Detect which cell encompasses the target text, then output its [X, Y] center coordinate. 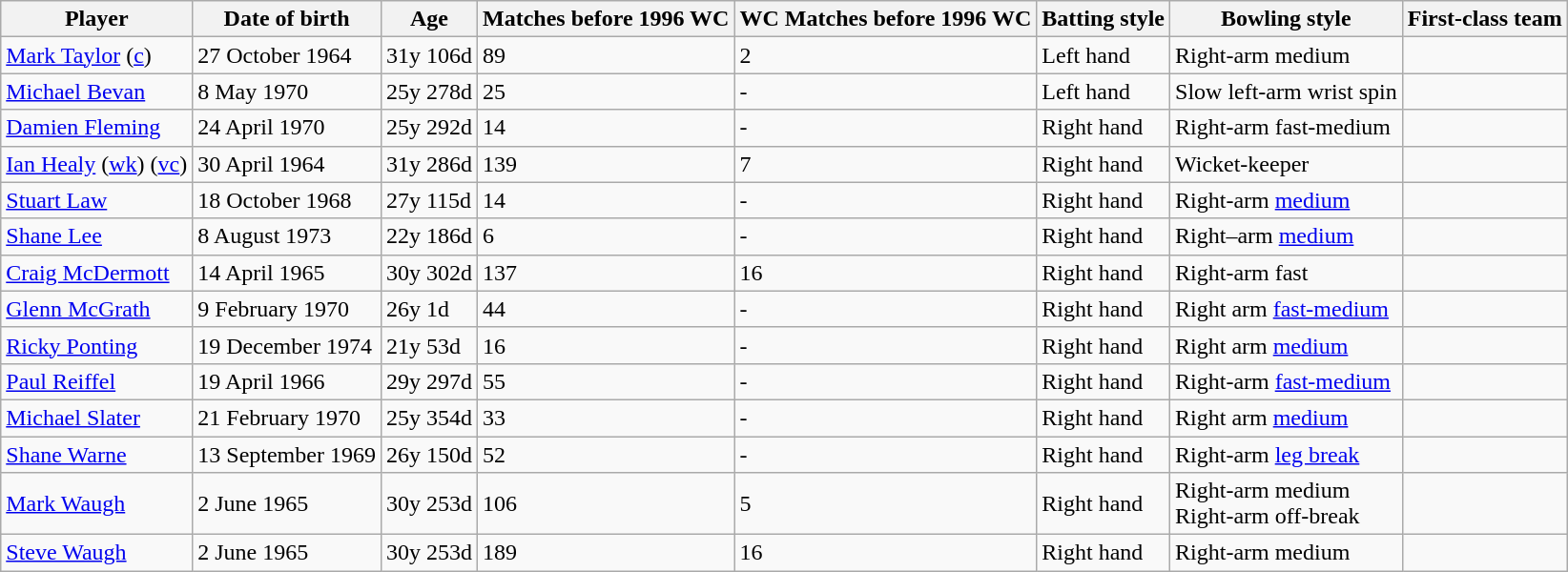
27y 115d [429, 200]
137 [607, 273]
27 October 1964 [287, 55]
8 May 1970 [287, 92]
14 April 1965 [287, 273]
9 February 1970 [287, 309]
26y 1d [429, 309]
Right-arm fast [1287, 273]
Glenn McGrath [97, 309]
139 [607, 164]
Slow left-arm wrist spin [1287, 92]
WC Matches before 1996 WC [885, 19]
25y 354d [429, 418]
13 September 1969 [287, 455]
Wicket-keeper [1287, 164]
Right-arm leg break [1287, 455]
Bowling style [1287, 19]
24 April 1970 [287, 128]
29y 297d [429, 381]
52 [607, 455]
25y 292d [429, 128]
19 April 1966 [287, 381]
2 [885, 55]
Shane Warne [97, 455]
Batting style [1104, 19]
Mark Waugh [97, 503]
26y 150d [429, 455]
Player [97, 19]
31y 286d [429, 164]
22y 186d [429, 236]
Paul Reiffel [97, 381]
7 [885, 164]
Age [429, 19]
Mark Taylor (c) [97, 55]
31y 106d [429, 55]
18 October 1968 [287, 200]
Stuart Law [97, 200]
25 [607, 92]
30y 302d [429, 273]
21y 53d [429, 345]
25y 278d [429, 92]
8 August 1973 [287, 236]
Right–arm medium [1287, 236]
Ian Healy (wk) (vc) [97, 164]
Steve Waugh [97, 553]
89 [607, 55]
Shane Lee [97, 236]
106 [607, 503]
First-class team [1484, 19]
Michael Bevan [97, 92]
Right-arm mediumRight-arm off-break [1287, 503]
Craig McDermott [97, 273]
Right arm fast-medium [1287, 309]
5 [885, 503]
Matches before 1996 WC [607, 19]
Date of birth [287, 19]
44 [607, 309]
55 [607, 381]
6 [607, 236]
189 [607, 553]
Ricky Ponting [97, 345]
33 [607, 418]
21 February 1970 [287, 418]
Michael Slater [97, 418]
30 April 1964 [287, 164]
19 December 1974 [287, 345]
Damien Fleming [97, 128]
